Find where the given text appears and provide that cell's center as (x, y) coordinate. 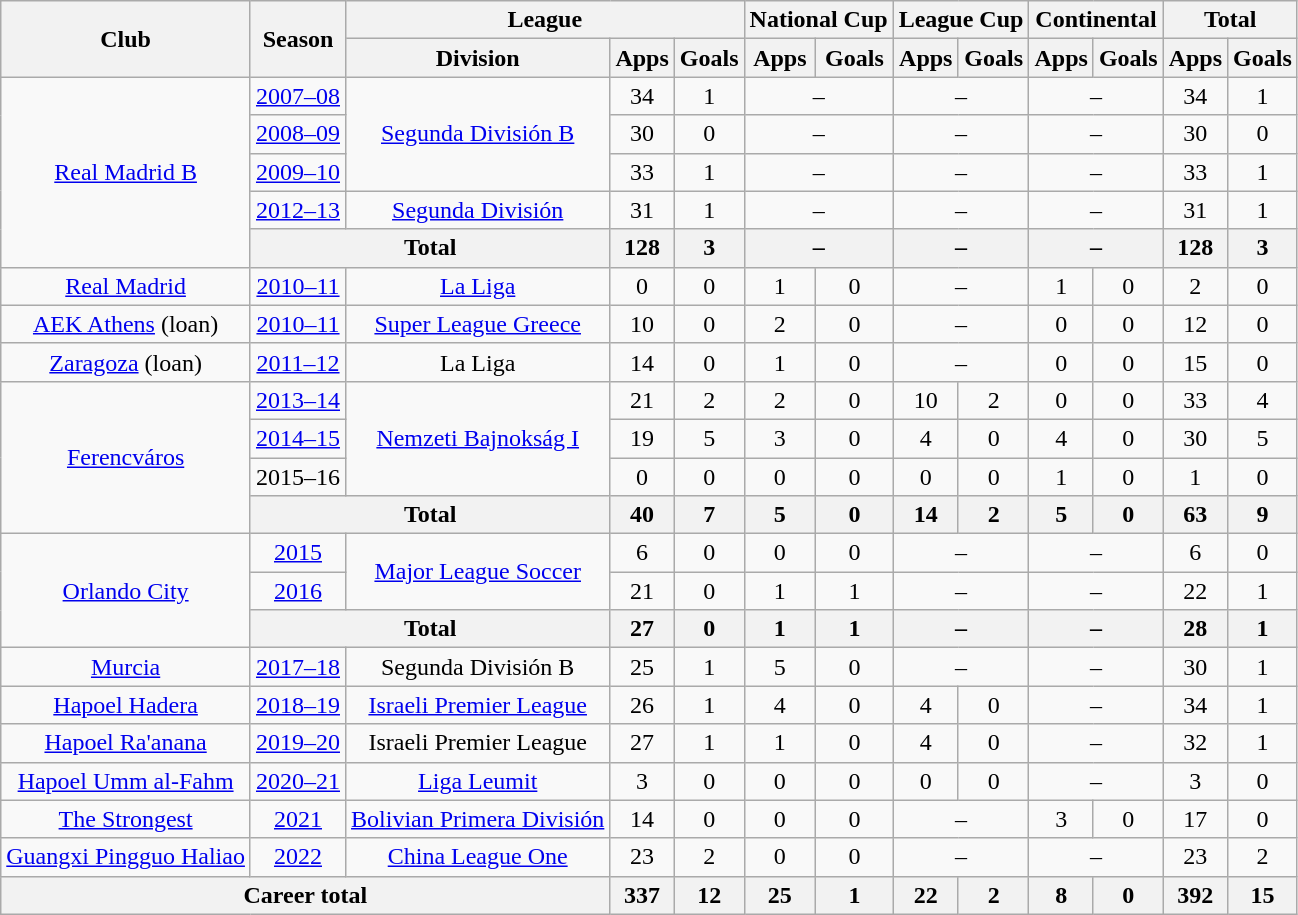
Orlando City (126, 591)
League (546, 20)
2015–16 (298, 477)
Segunda División (478, 210)
Ferencváros (126, 457)
Club (126, 39)
2011–12 (298, 362)
9 (1263, 515)
Nemzeti Bajnokság I (478, 438)
2018–19 (298, 705)
Hapoel Umm al-Fahm (126, 781)
2008–09 (298, 134)
2014–15 (298, 438)
2022 (298, 857)
26 (642, 705)
2015 (298, 553)
Major League Soccer (478, 572)
Division (478, 58)
Super League Greece (478, 324)
Zaragoza (loan) (126, 362)
Real Madrid B (126, 172)
Liga Leumit (478, 781)
19 (642, 438)
63 (1195, 515)
2021 (298, 819)
National Cup (818, 20)
Continental (1096, 20)
2009–10 (298, 172)
Real Madrid (126, 286)
Career total (306, 895)
China League One (478, 857)
AEK Athens (loan) (126, 324)
2007–08 (298, 96)
7 (709, 515)
2016 (298, 591)
League Cup (961, 20)
Bolivian Primera División (478, 819)
32 (1195, 743)
Season (298, 39)
Murcia (126, 667)
Guangxi Pingguo Haliao (126, 857)
392 (1195, 895)
337 (642, 895)
40 (642, 515)
Hapoel Hadera (126, 705)
2012–13 (298, 210)
8 (1061, 895)
Hapoel Ra'anana (126, 743)
17 (1195, 819)
2020–21 (298, 781)
28 (1195, 629)
2019–20 (298, 743)
2017–18 (298, 667)
The Strongest (126, 819)
2013–14 (298, 400)
